Locate the cell with the specified text and output its [X, Y] center coordinate. 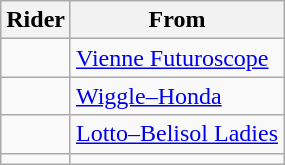
Wiggle–Honda [176, 96]
From [176, 20]
Lotto–Belisol Ladies [176, 134]
Rider [36, 20]
Vienne Futuroscope [176, 58]
